Capture the cell that displays the provided text and extract its (x, y) central coordinate. 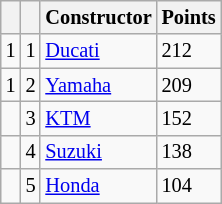
3 (31, 118)
Points (189, 17)
Honda (98, 186)
209 (189, 85)
212 (189, 51)
104 (189, 186)
Ducati (98, 51)
Constructor (98, 17)
152 (189, 118)
4 (31, 152)
138 (189, 152)
2 (31, 85)
Suzuki (98, 152)
Yamaha (98, 85)
5 (31, 186)
KTM (98, 118)
